For the text-containing cell, return its midpoint in (x, y) coordinate format. 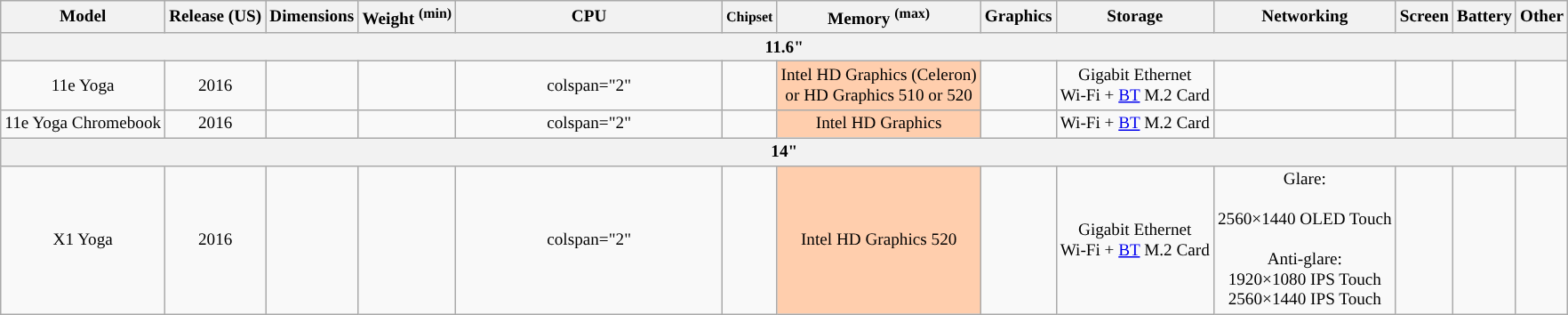
Graphics (1019, 18)
Chipset (749, 18)
Battery (1484, 18)
X1 Yoga (84, 240)
11e Yoga Chromebook (84, 124)
11.6" (784, 47)
Release (US) (215, 18)
Glare: 2560×1440 OLED Touch Anti-glare: 1920×1080 IPS Touch 2560×1440 IPS Touch (1305, 240)
Weight (min) (407, 18)
11e Yoga (84, 85)
Intel HD Graphics (Celeron) or HD Graphics 510 or 520 (878, 85)
Memory (max) (878, 18)
14" (784, 152)
Intel HD Graphics (878, 124)
Screen (1424, 18)
Model (84, 18)
Networking (1305, 18)
Storage (1134, 18)
Dimensions (312, 18)
Other (1541, 18)
Wi-Fi + BT M.2 Card (1134, 124)
CPU (589, 18)
Intel HD Graphics 520 (878, 240)
